Return (x, y) of the center of cell containing provided text 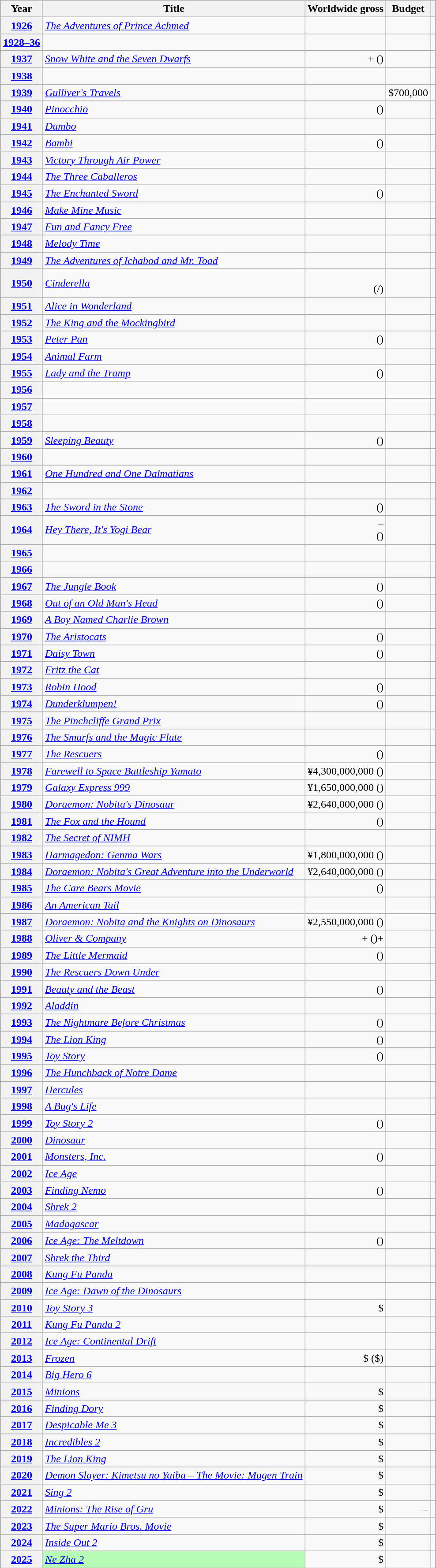
Peter Pan (174, 339)
Fun and Fancy Free (174, 227)
¥1,650,000,000 () (345, 788)
1961 (21, 473)
Ice Age: Dawn of the Dinosaurs (174, 1291)
2018 (21, 1442)
Ice Age: Continental Drift (174, 1341)
The Adventures of Ichabod and Mr. Toad (174, 261)
Oliver & Company (174, 939)
¥2,550,000,000 () (345, 922)
Kung Fu Panda (174, 1274)
1950 (21, 283)
Worldwide gross (345, 9)
2022 (21, 1509)
The Pinchcliffe Grand Prix (174, 720)
2003 (21, 1190)
One Hundred and One Dalmatians (174, 473)
The Little Mermaid (174, 955)
1938 (21, 76)
1971 (21, 653)
1954 (21, 356)
1948 (21, 244)
Sleeping Beauty (174, 440)
An American Tail (174, 905)
1940 (21, 109)
1973 (21, 687)
Ice Age (174, 1173)
A Bug's Life (174, 1106)
2008 (21, 1274)
Daisy Town (174, 653)
Victory Through Air Power (174, 160)
Toy Story 2 (174, 1123)
Demon Slayer: Kimetsu no Yaiba – The Movie: Mugen Train (174, 1475)
2006 (21, 1240)
Lady and the Tramp (174, 373)
2014 (21, 1375)
2011 (21, 1325)
Doraemon: Nobita's Dinosaur (174, 804)
1979 (21, 788)
$ ($) (345, 1358)
2017 (21, 1425)
2025 (21, 1559)
1992 (21, 1006)
2020 (21, 1475)
2002 (21, 1173)
(/) (345, 283)
1942 (21, 143)
1982 (21, 838)
Out of an Old Man's Head (174, 603)
A Boy Named Charlie Brown (174, 620)
Gulliver's Travels (174, 93)
1998 (21, 1106)
The Aristocats (174, 637)
1990 (21, 972)
The Rescuers (174, 754)
1953 (21, 339)
Toy Story 3 (174, 1308)
1928–36 (21, 42)
Inside Out 2 (174, 1542)
1949 (21, 261)
1974 (21, 704)
1981 (21, 821)
Finding Dory (174, 1408)
The Adventures of Prince Achmed (174, 26)
– (409, 1509)
The Rescuers Down Under (174, 972)
2015 (21, 1392)
The Secret of NIMH (174, 838)
Despicable Me 3 (174, 1425)
1966 (21, 570)
The King and the Mockingbird (174, 323)
1941 (21, 126)
Beauty and the Beast (174, 989)
Harmagedon: Genma Wars (174, 855)
+ ()+ (345, 939)
1959 (21, 440)
Dumbo (174, 126)
Fritz the Cat (174, 670)
Dinosaur (174, 1140)
2024 (21, 1542)
1926 (21, 26)
Bambi (174, 143)
1987 (21, 922)
2009 (21, 1291)
Title (174, 9)
1991 (21, 989)
2021 (21, 1492)
Pinocchio (174, 109)
Snow White and the Seven Dwarfs (174, 59)
2004 (21, 1207)
Shrek 2 (174, 1207)
1975 (21, 720)
1947 (21, 227)
The Three Caballeros (174, 176)
1963 (21, 507)
1988 (21, 939)
2023 (21, 1526)
1984 (21, 872)
2019 (21, 1459)
1983 (21, 855)
Cinderella (174, 283)
The Sword in the Stone (174, 507)
Melody Time (174, 244)
1986 (21, 905)
The Nightmare Before Christmas (174, 1022)
1965 (21, 553)
1999 (21, 1123)
1972 (21, 670)
2005 (21, 1224)
Robin Hood (174, 687)
Year (21, 9)
Galaxy Express 999 (174, 788)
Hercules (174, 1090)
2001 (21, 1157)
2016 (21, 1408)
The Fox and the Hound (174, 821)
Finding Nemo (174, 1190)
Frozen (174, 1358)
1957 (21, 406)
1955 (21, 373)
The Super Mario Bros. Movie (174, 1526)
Shrek the Third (174, 1257)
Aladdin (174, 1006)
1993 (21, 1022)
The Enchanted Sword (174, 193)
1976 (21, 737)
1952 (21, 323)
Budget (409, 9)
1968 (21, 603)
1962 (21, 491)
1994 (21, 1039)
1946 (21, 210)
2000 (21, 1140)
The Care Bears Movie (174, 888)
2013 (21, 1358)
1944 (21, 176)
Make Mine Music (174, 210)
1960 (21, 457)
The Hunchback of Notre Dame (174, 1073)
1980 (21, 804)
Big Hero 6 (174, 1375)
1970 (21, 637)
1995 (21, 1056)
Dunderklumpen! (174, 704)
Madagascar (174, 1224)
1958 (21, 423)
Ne Zha 2 (174, 1559)
Incredibles 2 (174, 1442)
1943 (21, 160)
1939 (21, 93)
1977 (21, 754)
1997 (21, 1090)
Ice Age: The Meltdown (174, 1240)
1969 (21, 620)
1964 (21, 530)
Minions (174, 1392)
Sing 2 (174, 1492)
Farewell to Space Battleship Yamato (174, 771)
1985 (21, 888)
1978 (21, 771)
Minions: The Rise of Gru (174, 1509)
Alice in Wonderland (174, 306)
Toy Story (174, 1056)
Monsters, Inc. (174, 1157)
–() (345, 530)
1937 (21, 59)
Hey There, It's Yogi Bear (174, 530)
The Smurfs and the Magic Flute (174, 737)
Doraemon: Nobita's Great Adventure into the Underworld (174, 872)
1967 (21, 586)
Animal Farm (174, 356)
The Jungle Book (174, 586)
1951 (21, 306)
+ () (345, 59)
¥1,800,000,000 () (345, 855)
1989 (21, 955)
Doraemon: Nobita and the Knights on Dinosaurs (174, 922)
2007 (21, 1257)
1945 (21, 193)
$700,000 (409, 93)
2010 (21, 1308)
1956 (21, 390)
1996 (21, 1073)
¥4,300,000,000 () (345, 771)
Kung Fu Panda 2 (174, 1325)
2012 (21, 1341)
